Search for the cell housing the specified text and yield its (X, Y) center coordinate. 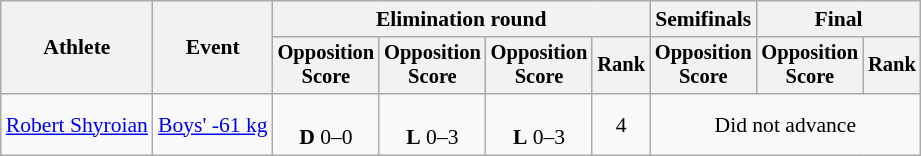
Boys' -61 kg (213, 124)
Semifinals (704, 19)
Elimination round (462, 19)
Robert Shyroian (77, 124)
4 (621, 124)
Athlete (77, 48)
Final (838, 19)
Did not advance (786, 124)
D 0–0 (326, 124)
Event (213, 48)
